Return the [x, y] coordinate for the center point of the cell that contains the specified text.  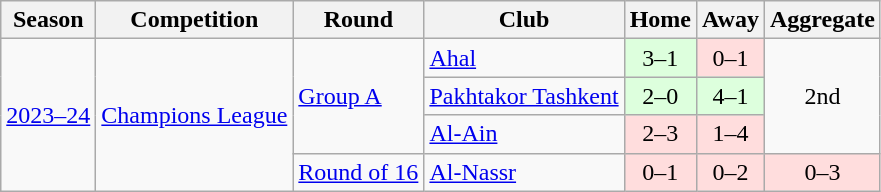
Home [660, 20]
2–0 [660, 96]
0–3 [822, 172]
Competition [194, 20]
Champions League [194, 115]
Ahal [524, 58]
Club [524, 20]
Away [731, 20]
1–4 [731, 134]
Round of 16 [358, 172]
Al-Nassr [524, 172]
2nd [822, 96]
Season [48, 20]
2023–24 [48, 115]
Aggregate [822, 20]
0–2 [731, 172]
4–1 [731, 96]
Round [358, 20]
Pakhtakor Tashkent [524, 96]
2–3 [660, 134]
3–1 [660, 58]
Al-Ain [524, 134]
Group A [358, 96]
